For the text-containing cell, return its midpoint in (x, y) coordinate format. 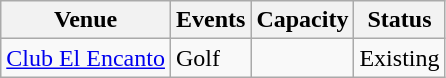
Club El Encanto (86, 58)
Golf (210, 58)
Events (210, 20)
Venue (86, 20)
Status (400, 20)
Existing (400, 58)
Capacity (302, 20)
